Return the [x, y] coordinate for the center point of the cell that contains the specified text.  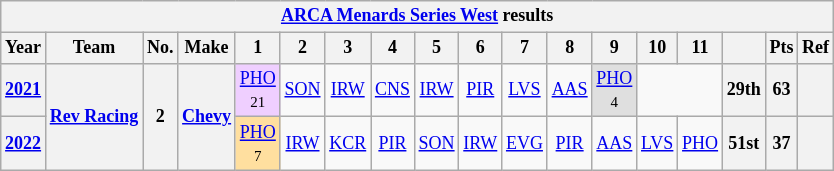
63 [782, 90]
37 [782, 144]
No. [160, 48]
CNS [393, 90]
9 [614, 48]
Year [24, 48]
2021 [24, 90]
2022 [24, 144]
Pts [782, 48]
8 [570, 48]
EVG [525, 144]
5 [436, 48]
PHO7 [258, 144]
KCR [348, 144]
4 [393, 48]
51st [744, 144]
11 [700, 48]
Chevy [207, 116]
Make [207, 48]
PHO21 [258, 90]
ARCA Menards Series West results [418, 16]
6 [480, 48]
3 [348, 48]
Team [94, 48]
10 [658, 48]
7 [525, 48]
Ref [816, 48]
PHO4 [614, 90]
Rev Racing [94, 116]
29th [744, 90]
PHO [700, 144]
1 [258, 48]
